Detect which cell encompasses the target text, then output its (x, y) center coordinate. 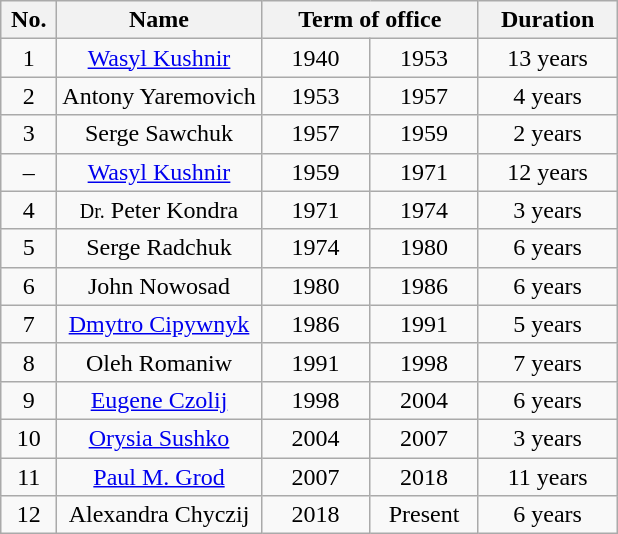
Serge Radchuk (159, 248)
Duration (548, 20)
7 (29, 324)
Present (424, 515)
10 (29, 438)
6 (29, 286)
– (29, 172)
Alexandra Chyczij (159, 515)
11 years (548, 477)
Name (159, 20)
4 (29, 210)
12 (29, 515)
John Nowosad (159, 286)
Dmytro Cipywnyk (159, 324)
Orysia Sushko (159, 438)
11 (29, 477)
No. (29, 20)
12 years (548, 172)
5 (29, 248)
4 years (548, 96)
Oleh Romaniw (159, 362)
1940 (316, 58)
Eugene Czolij (159, 400)
3 (29, 134)
Term of office (370, 20)
1 (29, 58)
8 (29, 362)
Dr. Peter Kondra (159, 210)
2 years (548, 134)
7 years (548, 362)
5 years (548, 324)
13 years (548, 58)
Serge Sawchuk (159, 134)
9 (29, 400)
Paul M. Grod (159, 477)
Antony Yaremovich (159, 96)
2 (29, 96)
